Pinpoint the cell where the given text exists, returning its [x, y] midpoint coordinate. 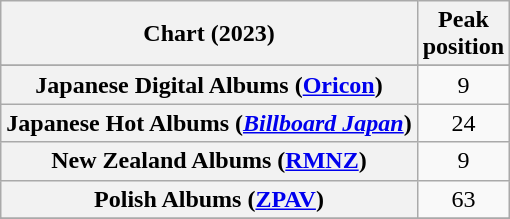
Japanese Hot Albums (Billboard Japan) [209, 123]
Japanese Digital Albums (Oricon) [209, 85]
New Zealand Albums (RMNZ) [209, 161]
Chart (2023) [209, 34]
Peakposition [463, 34]
Polish Albums (ZPAV) [209, 199]
24 [463, 123]
63 [463, 199]
